Return the [x, y] coordinate for the center point of the cell that contains the specified text.  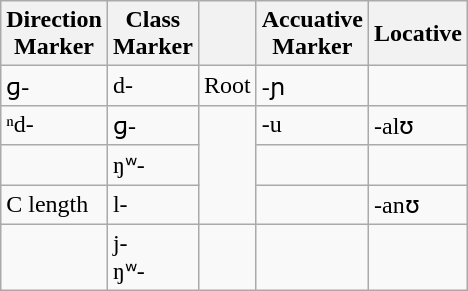
ClassMarker [152, 34]
l- [152, 204]
j-ŋʷ- [152, 258]
C length [54, 204]
DirectionMarker [54, 34]
-anʊ [418, 204]
AccuativeMarker [312, 34]
-alʊ [418, 125]
ⁿd- [54, 125]
-u [312, 125]
Root [227, 86]
-ɲ [312, 86]
d- [152, 86]
Locative [418, 34]
ŋʷ- [152, 165]
